Extract the (x, y) coordinate from the center of the cell holding the provided text.  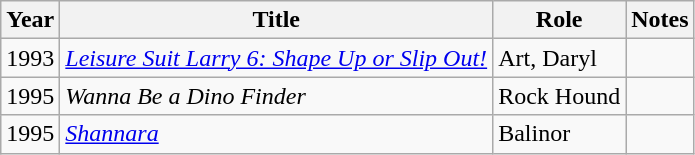
Wanna Be a Dino Finder (276, 96)
Balinor (560, 134)
Art, Daryl (560, 58)
Rock Hound (560, 96)
Shannara (276, 134)
1993 (30, 58)
Leisure Suit Larry 6: Shape Up or Slip Out! (276, 58)
Title (276, 20)
Year (30, 20)
Notes (660, 20)
Role (560, 20)
